Output the (X, Y) coordinate of the center of the cell containing the given text.  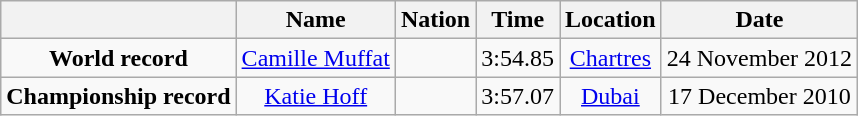
Location (611, 20)
Nation (435, 20)
Championship record (118, 96)
Time (518, 20)
17 December 2010 (759, 96)
24 November 2012 (759, 58)
Dubai (611, 96)
Name (316, 20)
Chartres (611, 58)
Date (759, 20)
Katie Hoff (316, 96)
World record (118, 58)
3:57.07 (518, 96)
3:54.85 (518, 58)
Camille Muffat (316, 58)
